From the cell containing the given text, extract its center point as (X, Y) coordinate. 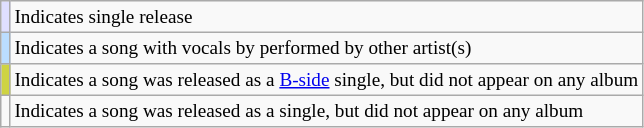
Indicates a song was released as a B-side single, but did not appear on any album (326, 80)
Indicates a song with vocals by performed by other artist(s) (326, 48)
Indicates single release (326, 17)
Indicates a song was released as a single, but did not appear on any album (326, 111)
